Output the [X, Y] coordinate of the center of the cell containing the given text.  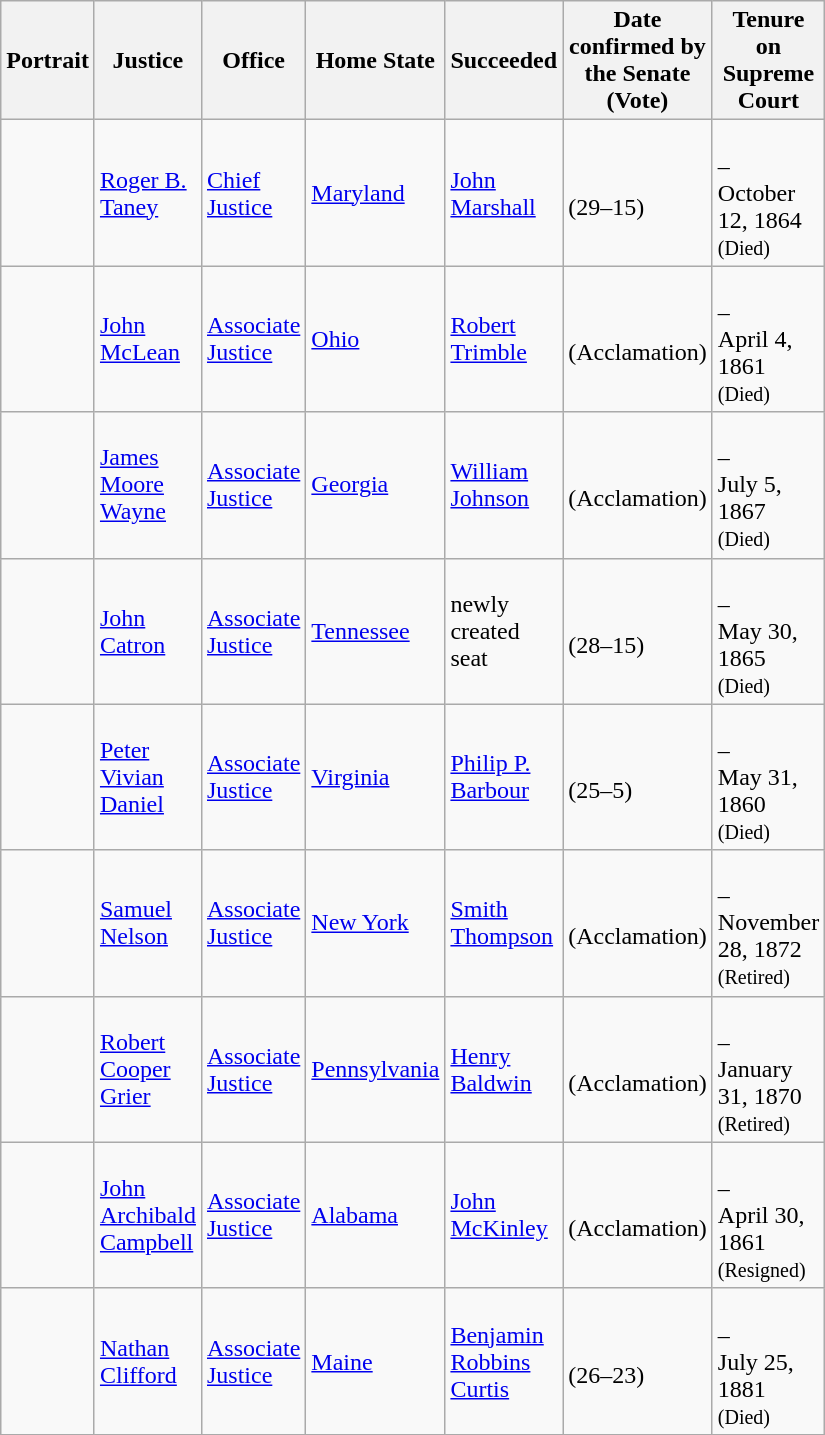
(25–5) [638, 777]
Pennsylvania [376, 1069]
Philip P. Barbour [504, 777]
Home State [376, 60]
Virginia [376, 777]
–November 28, 1872(Retired) [768, 923]
Succeeded [504, 60]
(29–15) [638, 193]
William Johnson [504, 485]
Ohio [376, 339]
Smith Thompson [504, 923]
Robert Trimble [504, 339]
Roger B. Taney [148, 193]
John McLean [148, 339]
New York [376, 923]
Justice [148, 60]
Henry Baldwin [504, 1069]
newly created seat [504, 631]
Tennessee [376, 631]
–July 25, 1881(Died) [768, 1361]
Robert Cooper Grier [148, 1069]
John Marshall [504, 193]
–May 31, 1860(Died) [768, 777]
Nathan Clifford [148, 1361]
(28–15) [638, 631]
Alabama [376, 1215]
–May 30, 1865(Died) [768, 631]
James Moore Wayne [148, 485]
Georgia [376, 485]
John Catron [148, 631]
Samuel Nelson [148, 923]
(26–23) [638, 1361]
John McKinley [504, 1215]
Benjamin Robbins Curtis [504, 1361]
–April 30, 1861(Resigned) [768, 1215]
–October 12, 1864(Died) [768, 193]
Maine [376, 1361]
–January 31, 1870(Retired) [768, 1069]
–July 5, 1867(Died) [768, 485]
Tenure on Supreme Court [768, 60]
–April 4, 1861(Died) [768, 339]
Maryland [376, 193]
Date confirmed by the Senate(Vote) [638, 60]
Chief Justice [253, 193]
Peter Vivian Daniel [148, 777]
John Archibald Campbell [148, 1215]
Office [253, 60]
Portrait [48, 60]
